Pinpoint the cell where the given text exists, returning its (x, y) midpoint coordinate. 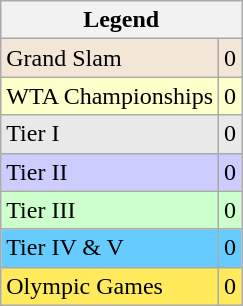
Tier III (110, 210)
Olympic Games (110, 286)
WTA Championships (110, 96)
Legend (122, 20)
Tier II (110, 172)
Grand Slam (110, 58)
Tier I (110, 134)
Tier IV & V (110, 248)
